Return (x, y) of the center of cell containing provided text 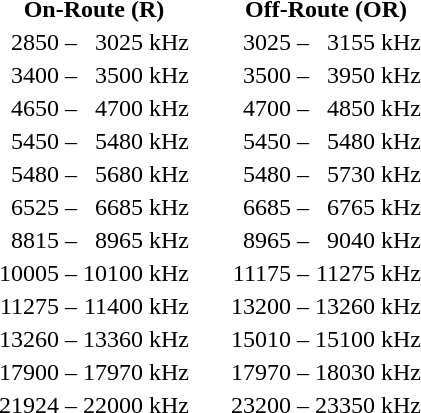
6685 (262, 207)
3500 kHz (136, 75)
4700 kHz (136, 108)
3025 (262, 42)
4700 (262, 108)
17970 kHz (136, 372)
15010 (262, 339)
5680 kHz (136, 174)
11175 (262, 273)
5480 kHz (136, 141)
13200 (262, 306)
5480 (262, 174)
5450 (262, 141)
11400 kHz (136, 306)
13360 kHz (136, 339)
8965 (262, 240)
3500 (262, 75)
3025 kHz (136, 42)
17970 (262, 372)
10100 kHz (136, 273)
8965 kHz (136, 240)
6685 kHz (136, 207)
